Determine the [X, Y] coordinate at the center of the cell enclosing the given text.  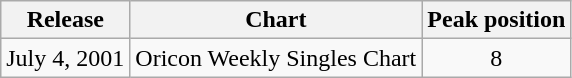
Release [66, 20]
July 4, 2001 [66, 58]
Peak position [496, 20]
Oricon Weekly Singles Chart [276, 58]
Chart [276, 20]
8 [496, 58]
